For the text-containing cell, return its midpoint in [x, y] coordinate format. 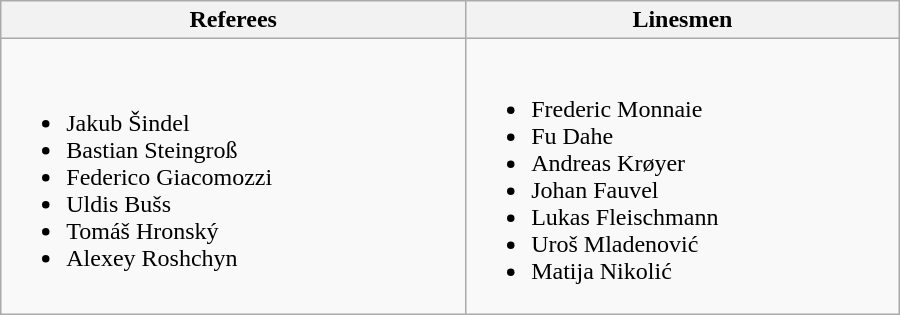
Referees [234, 20]
Jakub Šindel Bastian Steingroß Federico Giacomozzi Uldis Bušs Tomáš Hronský Alexey Roshchyn [234, 176]
Frederic Monnaie Fu Dahe Andreas Krøyer Johan Fauvel Lukas Fleischmann Uroš Mladenović Matija Nikolić [683, 176]
Linesmen [683, 20]
